Detect which cell encompasses the target text, then output its [X, Y] center coordinate. 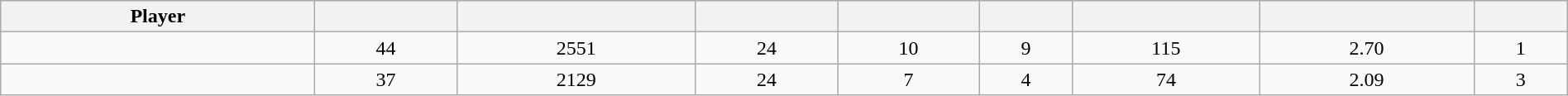
37 [385, 79]
9 [1025, 48]
2551 [576, 48]
4 [1025, 79]
74 [1166, 79]
115 [1166, 48]
2.70 [1367, 48]
3 [1520, 79]
44 [385, 48]
1 [1520, 48]
2.09 [1367, 79]
2129 [576, 79]
7 [908, 79]
10 [908, 48]
Player [158, 17]
